Scan for the cell matching the given text and deliver its (x, y) coordinate at center. 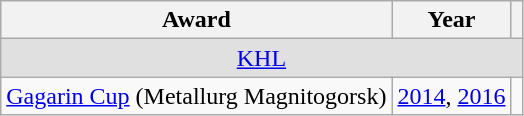
2014, 2016 (452, 96)
Gagarin Cup (Metallurg Magnitogorsk) (196, 96)
KHL (262, 58)
Award (196, 20)
Year (452, 20)
